Output the (x, y) coordinate of the center of the cell containing the given text.  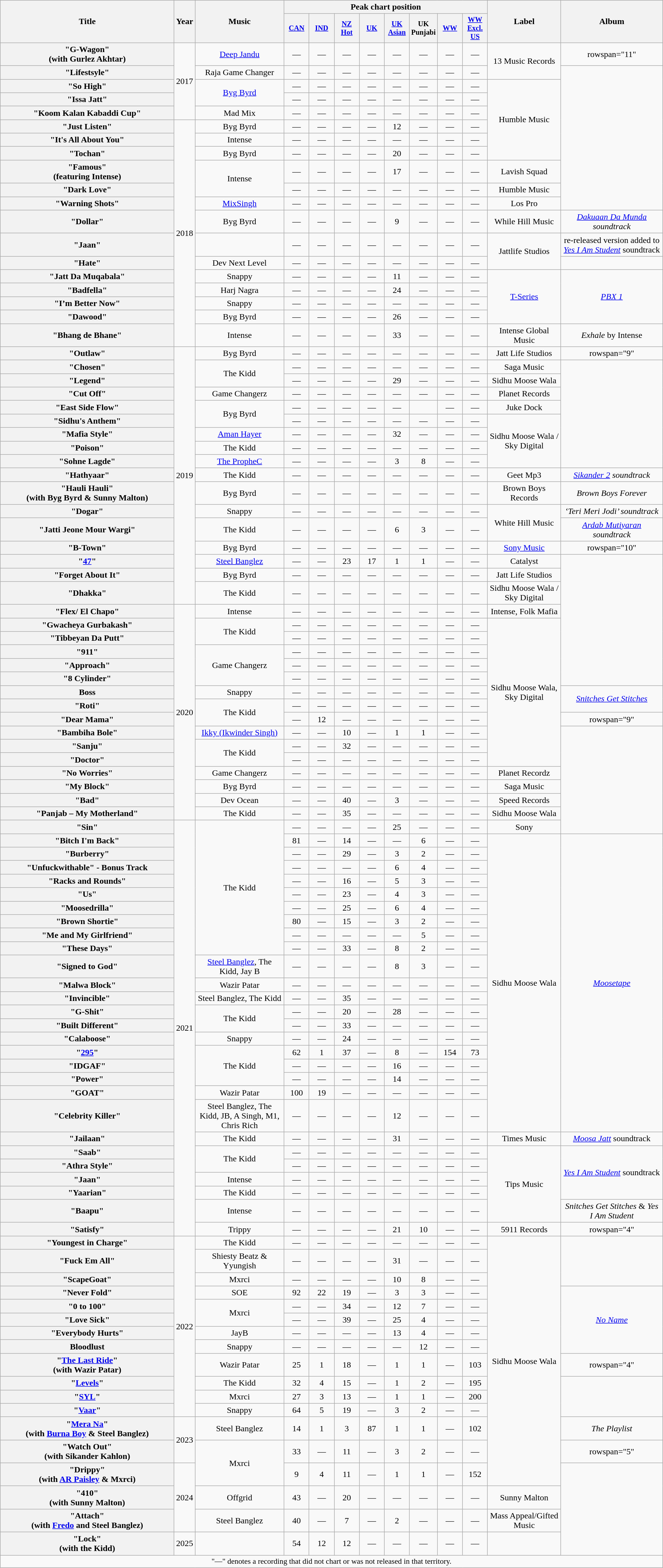
"Chosen" (87, 367)
"Dawood" (87, 317)
Brown Boys Records (524, 493)
UK (372, 28)
Offgrid (239, 1498)
"Issa Jatt" (87, 100)
21 (397, 1229)
Year (185, 22)
"—" denotes a recording that did not chart or was not released in that territory. (331, 1562)
"Athra Style" (87, 1166)
"Signed to God" (87, 966)
"Lock" (with the Kidd) (87, 1544)
CAN (297, 28)
"Mera Na"(with Burna Boy & Steel Banglez) (87, 1428)
Mass Appeal/Gifted Music (524, 1520)
34 (347, 1306)
"Just Listen" (87, 126)
"Tibbeyan Da Putt" (87, 638)
Mad Mix (239, 113)
The Playlist (612, 1428)
Shiesty Beatz & Yyungish (239, 1261)
"Dark Love" (87, 190)
80 (297, 921)
rowspan="5" (612, 1451)
Tips Music (524, 1184)
"Saab" (87, 1152)
"Attach" (with Fredo and Steel Banglez) (87, 1520)
37 (347, 1052)
"Fuck Em All" (87, 1261)
Music (239, 22)
Sidhu Moose Wala,Sky Digital (524, 692)
152 (475, 1474)
While Hill Music (524, 222)
"Panjab – My Motherland" (87, 814)
54 (297, 1544)
"Moosedrilla" (87, 908)
"Watch Out" (with Sikander Kahlon) (87, 1451)
"Hauli Hauli"(with Byg Byrd & Sunny Malton) (87, 493)
Harj Nagra (239, 290)
"Roti" (87, 706)
Yes I Am Student soundtrack (612, 1172)
39 (347, 1320)
"East Side Flow" (87, 407)
87 (372, 1428)
"Drippy" (with AR Paisley & Mxrci) (87, 1474)
Steel Banglez, The Kidd (239, 998)
"295" (87, 1052)
Raja Game Changer (239, 73)
"Lifestsyle" (87, 73)
WW (450, 28)
"Love Sick" (87, 1320)
2020 (185, 713)
"Sidhu's Anthem" (87, 421)
"Everybody Hurts" (87, 1333)
Sikander 2 soundtrack (612, 475)
Album (612, 22)
Dev Ocean (239, 800)
Planet Records (524, 394)
27 (297, 1397)
Intense Global Music (524, 335)
"SYL" (87, 1397)
26 (397, 317)
"I’m Better Now" (87, 303)
Snitches Get Stitches (612, 699)
"Dollar" (87, 222)
2022 (185, 1326)
"Tochan" (87, 153)
Sunny Malton (524, 1498)
"Dhakka" (87, 593)
Intense, Folk Mafia (524, 611)
Deep Jandu (239, 54)
"Doctor" (87, 759)
"Flex/ El Chapo" (87, 611)
PBX 1 (612, 296)
UK Punjabi (424, 28)
Catalyst (524, 561)
"ScapeGoat" (87, 1279)
13 Music Records (524, 61)
"It's All About You" (87, 140)
"Levels" (87, 1383)
103 (475, 1365)
81 (297, 840)
Times Music (524, 1139)
"911" (87, 652)
"Badfella" (87, 290)
re-released version added to Yes I Am Student soundtrack (612, 244)
"0 to 100" (87, 1306)
"Outlaw" (87, 353)
"Jatti Jeone Mour Wargi" (87, 529)
22 (322, 1293)
2018 (185, 233)
"The Last Ride"(with Wazir Patar) (87, 1365)
62 (297, 1052)
No Name (612, 1320)
Steel Banglez, The Kidd, Jay B (239, 966)
"Jailaan" (87, 1139)
"Vaar" (87, 1410)
Boss (87, 692)
T-Series (524, 296)
"Us" (87, 894)
2024 (185, 1498)
Los Pro (524, 203)
"Gwacheya Gurbakash" (87, 625)
"Hate" (87, 263)
"Sanju" (87, 746)
"8 Cylinder" (87, 679)
"Satisfy" (87, 1229)
"Bhang de Bhane" (87, 335)
Snitches Get Stitches & Yes I Am Student (612, 1211)
JayB (239, 1333)
"Warning Shots" (87, 203)
"Calaboose" (87, 1039)
Peak chart position (386, 7)
Geet Mp3 (524, 475)
‘Teri Meri Jodi’ soundtrack (612, 511)
"Built Different" (87, 1025)
154 (450, 1052)
"Burberry" (87, 854)
18 (347, 1365)
rowspan="11" (612, 54)
"Celebrity Killer" (87, 1116)
200 (475, 1397)
Ikky (Ikwinder Singh) (239, 732)
"Power" (87, 1079)
NZHot (347, 28)
Dakuaan Da Munda soundtrack (612, 222)
"Forget About It" (87, 575)
"Never Fold" (87, 1293)
Sony Music (524, 548)
"410" (with Sunny Malton) (87, 1498)
Aman Hayer (239, 434)
Jattlife Studios (524, 251)
Dev Next Level (239, 263)
43 (297, 1498)
Sony (524, 827)
"Dear Mama" (87, 719)
"Dogar" (87, 511)
Moosetape (612, 983)
"No Worries" (87, 773)
The PropheC (239, 461)
Exhale by Intense (612, 335)
MixSingh (239, 203)
"Koom Kalan Kabaddi Cup" (87, 113)
"Bambiha Bole" (87, 732)
92 (297, 1293)
"Hathyaar" (87, 475)
195 (475, 1383)
5911 Records (524, 1229)
"Youngest in Charge" (87, 1242)
"So High" (87, 86)
Speed Records (524, 800)
2025 (185, 1544)
2019 (185, 476)
"Unfuckwithable" - Bonus Track (87, 867)
"G-Shit" (87, 1012)
Steel Banglez, The Kidd, JB, A Singh, M1, Chris Rich (239, 1116)
Title (87, 22)
"Poison" (87, 448)
Brown Boys Forever (612, 493)
IND (322, 28)
Lavish Squad (524, 171)
102 (475, 1428)
"B-Town" (87, 548)
"GOAT" (87, 1093)
Label (524, 22)
2023 (185, 1440)
"Bad" (87, 800)
White Hill Music (524, 523)
2017 (185, 81)
"Me and My Girlfriend" (87, 935)
"Famous"(featuring Intense) (87, 171)
"Yaarian" (87, 1193)
"Malwa Block" (87, 985)
"Racks and Rounds" (87, 881)
28 (397, 1012)
"Sohne Lagde" (87, 461)
"Brown Shortie" (87, 921)
"47" (87, 561)
UK Asian (397, 28)
Planet Recordz (524, 773)
73 (475, 1052)
"Cut Off" (87, 394)
"G-Wagon" (with Gurlez Akhtar) (87, 54)
64 (297, 1410)
"Invincible" (87, 998)
Bloodlust (87, 1347)
"My Block" (87, 787)
"Mafia Style" (87, 434)
Ardab Mutiyaran soundtrack (612, 529)
WW Excl. US (475, 28)
Trippy (239, 1229)
"Baapu" (87, 1211)
2021 (185, 1028)
"Sin" (87, 827)
"These Days" (87, 948)
"IDGAF" (87, 1066)
"Approach" (87, 665)
Juke Dock (524, 407)
SOE (239, 1293)
"Jatt Da Muqabala" (87, 276)
Moosa Jatt soundtrack (612, 1139)
"Bitch I'm Back" (87, 840)
"Legend" (87, 380)
rowspan="10" (612, 548)
100 (297, 1093)
